Scan for the cell matching the given text and deliver its [X, Y] coordinate at center. 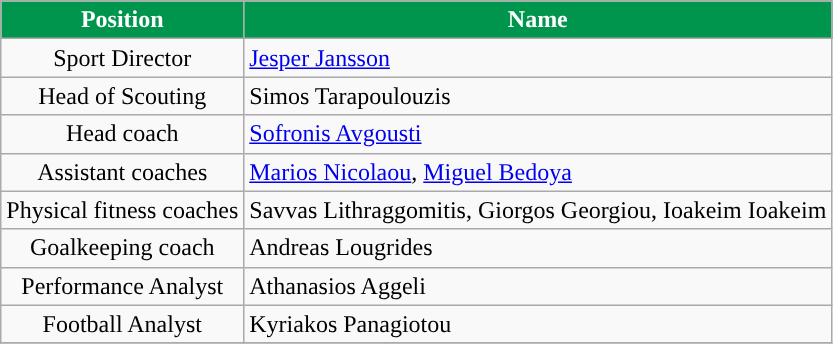
Goalkeeping coach [122, 248]
Sofronis Avgousti [538, 134]
Kyriakos Panagiotou [538, 324]
Name [538, 20]
Assistant coaches [122, 172]
Jesper Jansson [538, 58]
Savvas Lithraggomitis, Giorgos Georgiou, Ioakeim Ioakeim [538, 210]
Position [122, 20]
Head coach [122, 134]
Athanasios Aggeli [538, 286]
Performance Analyst [122, 286]
Physical fitness coaches [122, 210]
Sport Director [122, 58]
Football Analyst [122, 324]
Marios Nicolaou, Miguel Bedoya [538, 172]
Simos Tarapoulouzis [538, 96]
Andreas Lougrides [538, 248]
Head of Scouting [122, 96]
